Capture the cell that displays the provided text and extract its (X, Y) central coordinate. 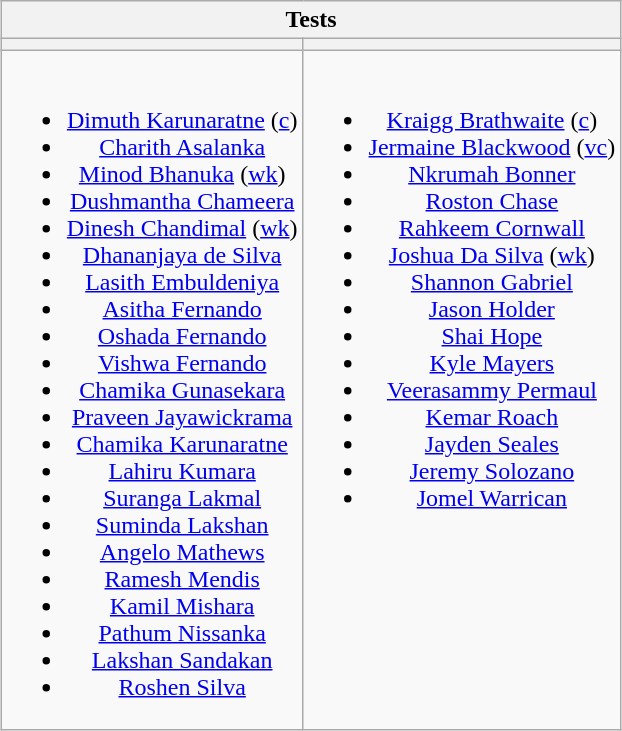
Tests (310, 20)
